Return the (x, y) coordinate for the center point of the cell that contains the specified text.  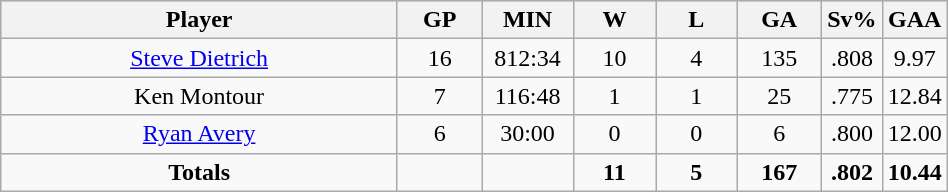
GA (780, 20)
GAA (914, 20)
12.84 (914, 96)
4 (696, 58)
.808 (852, 58)
10 (614, 58)
16 (439, 58)
Player (200, 20)
9.97 (914, 58)
.800 (852, 134)
MIN (528, 20)
7 (439, 96)
.802 (852, 172)
Ken Montour (200, 96)
11 (614, 172)
W (614, 20)
167 (780, 172)
Ryan Avery (200, 134)
10.44 (914, 172)
116:48 (528, 96)
L (696, 20)
812:34 (528, 58)
30:00 (528, 134)
GP (439, 20)
Sv% (852, 20)
Steve Dietrich (200, 58)
12.00 (914, 134)
5 (696, 172)
.775 (852, 96)
25 (780, 96)
135 (780, 58)
Totals (200, 172)
